For the text-containing cell, return its midpoint in [X, Y] coordinate format. 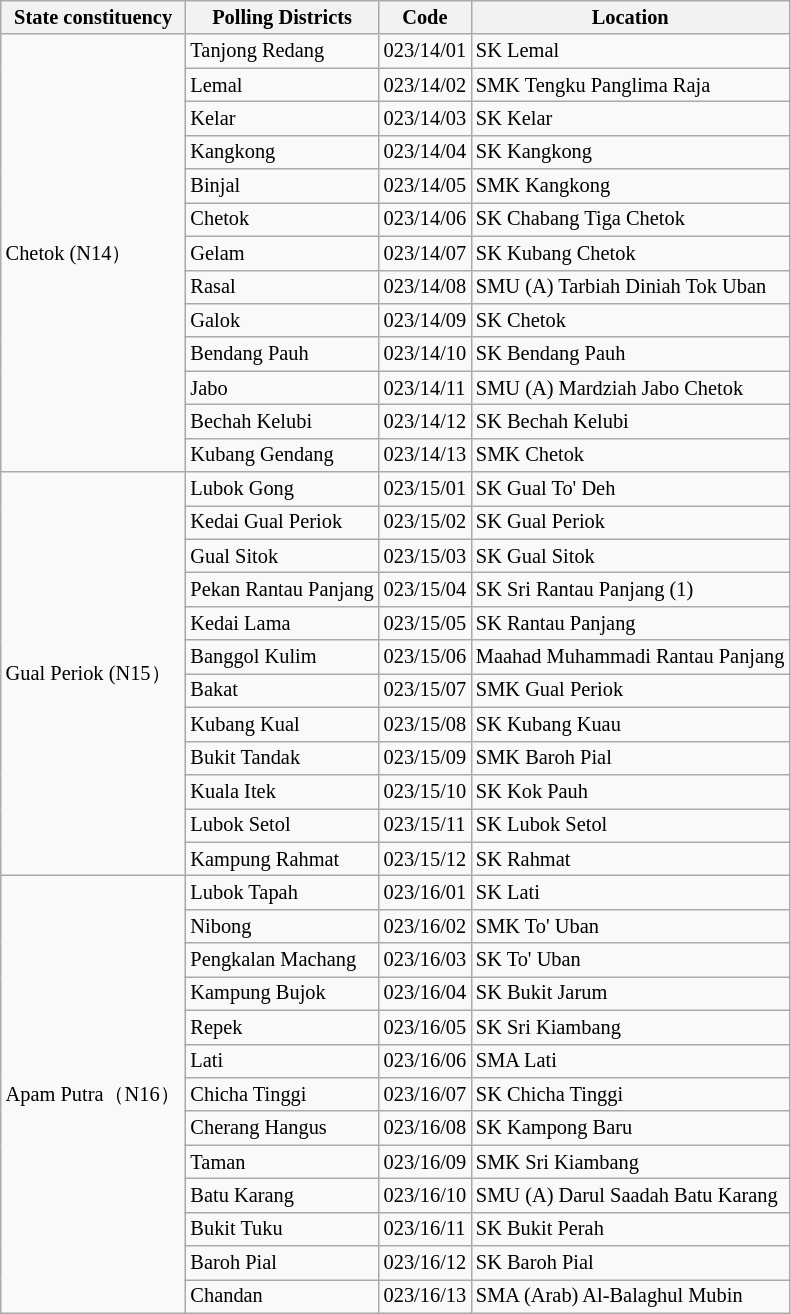
Lubok Setol [282, 825]
SK Gual Sitok [630, 556]
SK Kangkong [630, 152]
023/14/11 [425, 388]
SK Bukit Jarum [630, 993]
Binjal [282, 186]
023/14/03 [425, 118]
Location [630, 17]
023/16/10 [425, 1195]
SK Bechah Kelubi [630, 421]
Kampung Rahmat [282, 859]
SMU (A) Tarbiah Diniah Tok Uban [630, 287]
023/15/10 [425, 791]
Code [425, 17]
Gelam [282, 253]
SMA Lati [630, 1061]
Repek [282, 1027]
023/14/08 [425, 287]
023/15/08 [425, 724]
SMK To' Uban [630, 926]
SK Chabang Tiga Chetok [630, 219]
Polling Districts [282, 17]
Lubok Gong [282, 489]
SK Bukit Perah [630, 1229]
023/15/11 [425, 825]
Bendang Pauh [282, 354]
023/15/04 [425, 589]
Batu Karang [282, 1195]
023/16/04 [425, 993]
SK Gual Periok [630, 522]
023/14/06 [425, 219]
023/15/07 [425, 690]
Bakat [282, 690]
SK Rahmat [630, 859]
SMU (A) Mardziah Jabo Chetok [630, 388]
023/16/07 [425, 1094]
023/14/05 [425, 186]
Tanjong Redang [282, 51]
Chandan [282, 1296]
Baroh Pial [282, 1263]
Nibong [282, 926]
Pekan Rantau Panjang [282, 589]
SK Rantau Panjang [630, 623]
Cherang Hangus [282, 1128]
SK Lati [630, 892]
Kelar [282, 118]
Jabo [282, 388]
SMK Tengku Panglima Raja [630, 85]
Bukit Tandak [282, 758]
Chicha Tinggi [282, 1094]
023/15/01 [425, 489]
Kubang Gendang [282, 455]
Galok [282, 320]
023/16/03 [425, 960]
SMK Kangkong [630, 186]
Chetok (N14） [94, 253]
SK Kok Pauh [630, 791]
023/15/02 [425, 522]
Kampung Bujok [282, 993]
Maahad Muhammadi Rantau Panjang [630, 657]
SK Baroh Pial [630, 1263]
SK Lubok Setol [630, 825]
Kuala Itek [282, 791]
Gual Periok (N15） [94, 674]
SMU (A) Darul Saadah Batu Karang [630, 1195]
Rasal [282, 287]
Lati [282, 1061]
023/15/09 [425, 758]
SK Bendang Pauh [630, 354]
023/15/06 [425, 657]
023/16/09 [425, 1162]
SK Kubang Chetok [630, 253]
State constituency [94, 17]
Kedai Gual Periok [282, 522]
023/16/12 [425, 1263]
Apam Putra（N16） [94, 1094]
SMK Gual Periok [630, 690]
023/14/10 [425, 354]
023/14/13 [425, 455]
Kubang Kual [282, 724]
SK Chicha Tinggi [630, 1094]
023/15/03 [425, 556]
SK Lemal [630, 51]
023/14/02 [425, 85]
SK Gual To' Deh [630, 489]
023/16/06 [425, 1061]
Pengkalan Machang [282, 960]
SMK Sri Kiambang [630, 1162]
SK Kelar [630, 118]
023/15/05 [425, 623]
SK Chetok [630, 320]
023/16/01 [425, 892]
023/16/11 [425, 1229]
Kedai Lama [282, 623]
023/16/05 [425, 1027]
SK Kubang Kuau [630, 724]
023/14/01 [425, 51]
Bechah Kelubi [282, 421]
023/14/12 [425, 421]
SK Sri Kiambang [630, 1027]
SMK Chetok [630, 455]
Gual Sitok [282, 556]
Lubok Tapah [282, 892]
SMA (Arab) Al-Balaghul Mubin [630, 1296]
023/16/02 [425, 926]
Kangkong [282, 152]
Chetok [282, 219]
023/16/13 [425, 1296]
SMK Baroh Pial [630, 758]
Banggol Kulim [282, 657]
Taman [282, 1162]
SK To' Uban [630, 960]
023/16/08 [425, 1128]
023/14/09 [425, 320]
SK Sri Rantau Panjang (1) [630, 589]
Bukit Tuku [282, 1229]
SK Kampong Baru [630, 1128]
023/14/07 [425, 253]
023/15/12 [425, 859]
023/14/04 [425, 152]
Lemal [282, 85]
